Scan for the cell matching the given text and deliver its [x, y] coordinate at center. 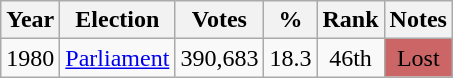
Parliament [118, 58]
Lost [418, 58]
Rank [350, 20]
Year [30, 20]
% [290, 20]
Votes [220, 20]
390,683 [220, 58]
1980 [30, 58]
Election [118, 20]
Notes [418, 20]
18.3 [290, 58]
46th [350, 58]
